Provide the [X, Y] coordinate of the cell's center where the given text is located.  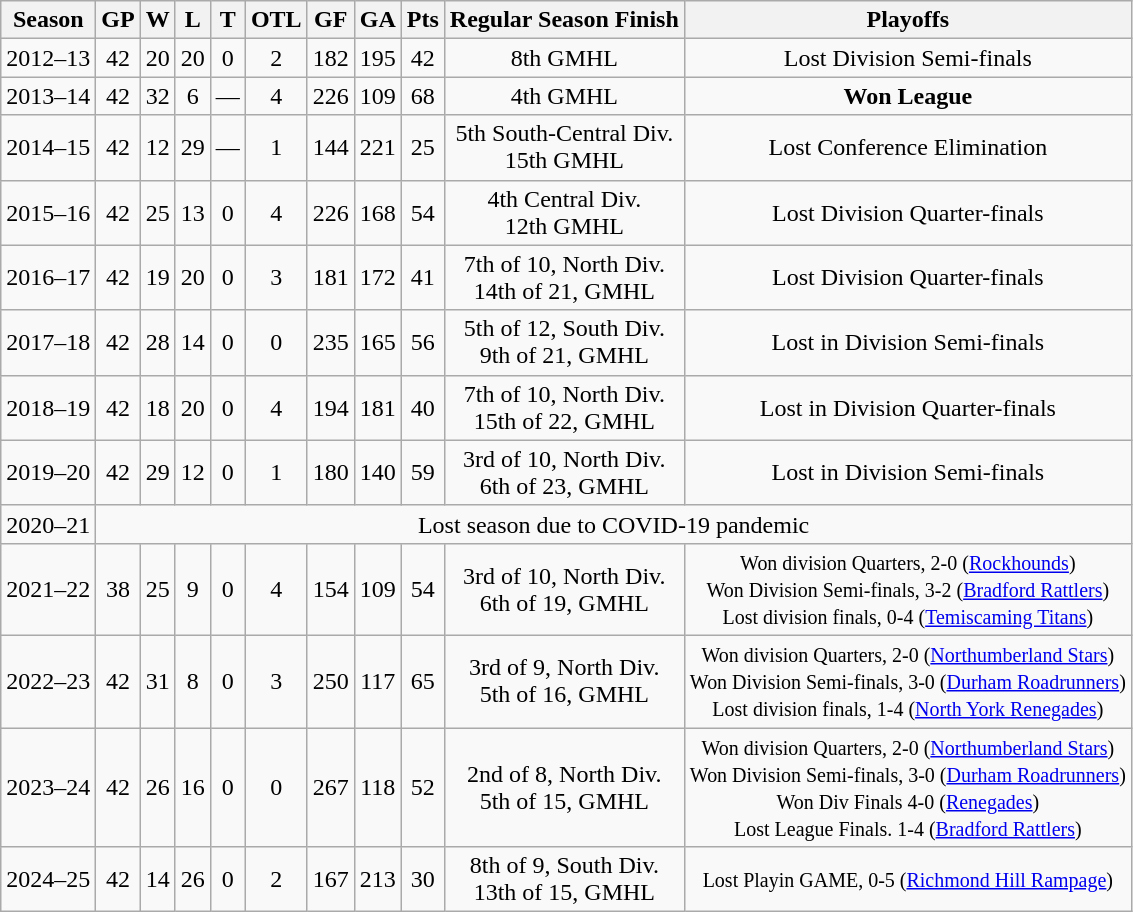
7th of 10, North Div.14th of 21, GMHL [564, 278]
40 [422, 408]
182 [330, 58]
31 [158, 681]
165 [378, 342]
5th South-Central Div.15th GMHL [564, 148]
56 [422, 342]
41 [422, 278]
6 [192, 96]
7th of 10, North Div.15th of 22, GMHL [564, 408]
2020–21 [48, 524]
8 [192, 681]
Won division Quarters, 2-0 (Northumberland Stars)Won Division Semi-finals, 3-0 (Durham Roadrunners)Lost division finals, 1-4 (North York Renegades) [908, 681]
2016–17 [48, 278]
2013–14 [48, 96]
19 [158, 278]
59 [422, 472]
2014–15 [48, 148]
2018–19 [48, 408]
65 [422, 681]
2012–13 [48, 58]
Season [48, 20]
144 [330, 148]
3rd of 10, North Div.6th of 23, GMHL [564, 472]
221 [378, 148]
GA [378, 20]
3rd of 10, North Div.6th of 19, GMHL [564, 589]
117 [378, 681]
3rd of 9, North Div.5th of 16, GMHL [564, 681]
W [158, 20]
8th GMHL [564, 58]
32 [158, 96]
180 [330, 472]
Lost Playin GAME, 0-5 (Richmond Hill Rampage) [908, 880]
2nd of 8, North Div.5th of 15, GMHL [564, 788]
250 [330, 681]
13 [192, 212]
154 [330, 589]
Playoffs [908, 20]
194 [330, 408]
8th of 9, South Div.13th of 15, GMHL [564, 880]
2021–22 [48, 589]
30 [422, 880]
4th GMHL [564, 96]
235 [330, 342]
167 [330, 880]
GF [330, 20]
118 [378, 788]
172 [378, 278]
9 [192, 589]
2019–20 [48, 472]
5th of 12, South Div.9th of 21, GMHL [564, 342]
168 [378, 212]
28 [158, 342]
Pts [422, 20]
Won League [908, 96]
T [228, 20]
4th Central Div.12th GMHL [564, 212]
Won division Quarters, 2-0 (Rockhounds)Won Division Semi-finals, 3-2 (Bradford Rattlers)Lost division finals, 0-4 (Temiscaming Titans) [908, 589]
OTL [276, 20]
2024–25 [48, 880]
Lost season due to COVID-19 pandemic [614, 524]
267 [330, 788]
213 [378, 880]
GP [118, 20]
2015–16 [48, 212]
2022–23 [48, 681]
68 [422, 96]
18 [158, 408]
Regular Season Finish [564, 20]
38 [118, 589]
Lost in Division Quarter-finals [908, 408]
2017–18 [48, 342]
140 [378, 472]
52 [422, 788]
Lost Division Semi-finals [908, 58]
Lost Conference Elimination [908, 148]
2023–24 [48, 788]
L [192, 20]
195 [378, 58]
16 [192, 788]
